Provide the [X, Y] coordinate of the cell's center where the given text is located.  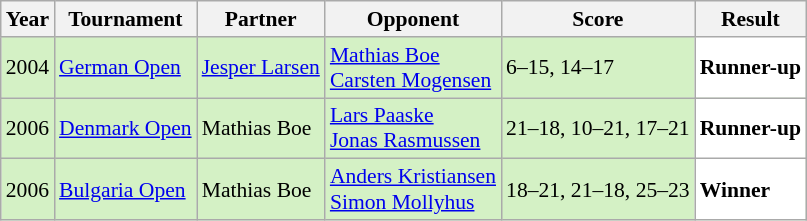
21–18, 10–21, 17–21 [598, 128]
Partner [261, 19]
18–21, 21–18, 25–23 [598, 190]
Result [750, 19]
Mathias Boe Carsten Mogensen [413, 68]
Winner [750, 190]
Bulgaria Open [126, 190]
2004 [28, 68]
6–15, 14–17 [598, 68]
Lars Paaske Jonas Rasmussen [413, 128]
Anders Kristiansen Simon Mollyhus [413, 190]
Jesper Larsen [261, 68]
German Open [126, 68]
Tournament [126, 19]
Year [28, 19]
Opponent [413, 19]
Score [598, 19]
Denmark Open [126, 128]
